Extract the [x, y] coordinate from the center of the cell holding the provided text.  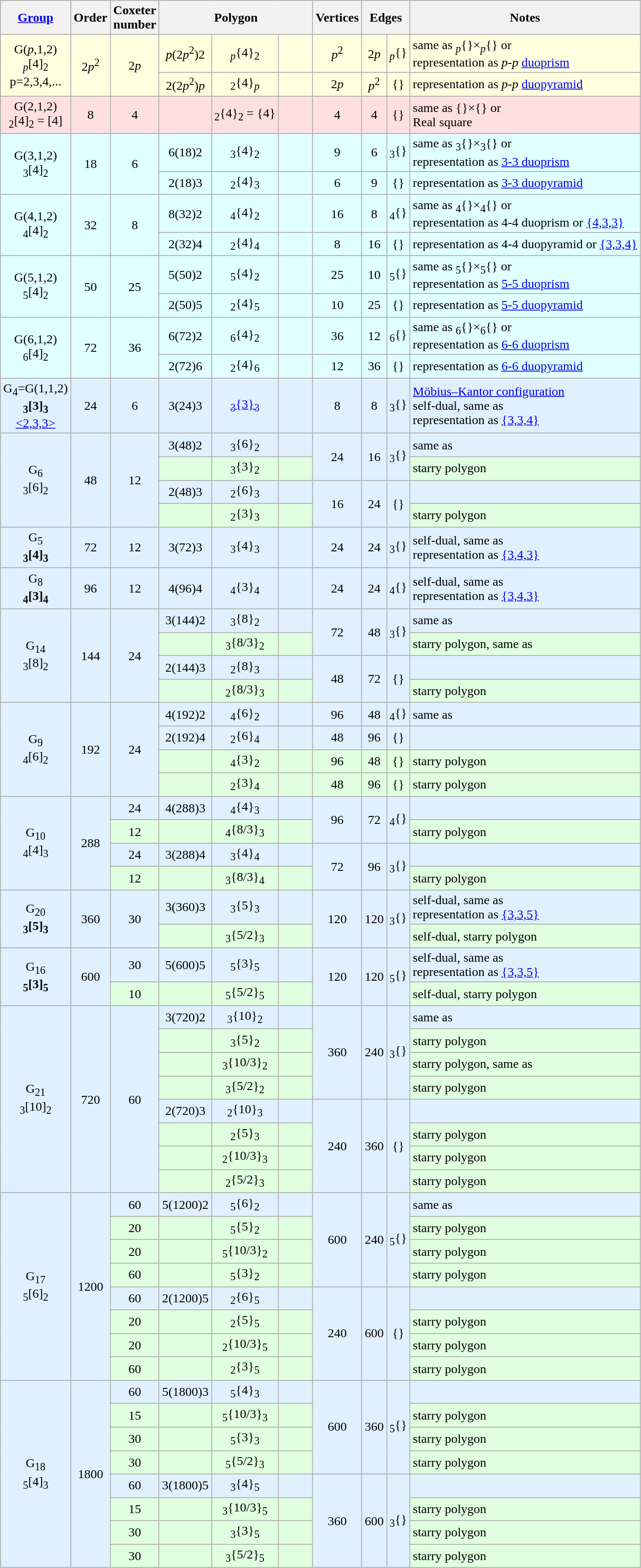
G(3,1,2) 3[4]2 [36, 164]
G203[5]3 [36, 919]
4{6}2 [245, 714]
3(48)2 [185, 445]
5{5/2}5 [245, 994]
2{5}3 [245, 1134]
2(32)4 [185, 244]
2(720)3 [185, 1111]
Group [36, 18]
2{8/3}3 [245, 691]
representation as 6-6 duopyramid [525, 366]
3{4}4 [245, 855]
3(360)3 [185, 907]
2{4}p [245, 84]
3{5/2}5 [245, 1556]
2{3}3 [245, 515]
5(600)5 [185, 965]
3{10}2 [245, 1017]
3{4}3 [245, 548]
G53[4]3 [36, 548]
G94[6]2 [36, 749]
Notes [525, 18]
2(72)6 [185, 366]
3{5}2 [245, 1040]
3{8/3}4 [245, 878]
2{3}4 [245, 784]
Polygon [235, 18]
18 [91, 164]
representation as p-p duopyramid [525, 84]
6{4}2 [245, 336]
5(1200)2 [185, 1205]
50 [91, 286]
2{5/2}3 [245, 1181]
p{4}2 [245, 54]
2{10/3}3 [245, 1158]
2{3}5 [245, 1368]
2(48)3 [185, 492]
2{4}6 [245, 366]
4{8/3}3 [245, 831]
G165[3]5 [36, 977]
8(32)2 [185, 213]
1200 [91, 1287]
3{10/3}2 [245, 1064]
3{4}5 [245, 1486]
5{3}2 [245, 1275]
same as {}×{} or Real square [525, 115]
2(144)3 [185, 668]
288 [91, 843]
G185[4]3 [36, 1473]
p(2p2)2 [185, 54]
3{10/3}5 [245, 1509]
5{10/3}3 [245, 1415]
same as 4{}×4{} or representation as 4-4 duoprism or {4,3,3} [525, 213]
2p2 [91, 65]
same as 6{}×6{} or representation as 6-6 duoprism [525, 336]
3(144)2 [185, 621]
Order [91, 18]
2(1200)5 [185, 1298]
5{3}5 [245, 965]
G(2,1,2) 2[4]2 = [4] [36, 115]
32 [91, 226]
5{5/2}3 [245, 1462]
G213[10]2 [36, 1100]
1800 [91, 1473]
G175[6]2 [36, 1287]
representation as 4-4 duopyramid or {3,3,4} [525, 244]
2{4}2 = {4} [245, 115]
4(96)4 [185, 588]
G(p,1,2) p[4]2p=2,3,4,... [36, 65]
3{5}3 [245, 907]
144 [91, 656]
G104[4]3 [36, 843]
same as 5{}×5{} or representation as 5-5 duoprism [525, 275]
4{3}4 [245, 588]
2(18)3 [185, 183]
representation as 3-3 duopyramid [525, 183]
3{8}2 [245, 621]
720 [91, 1100]
representation as 5-5 duopyramid [525, 305]
2{4}5 [245, 305]
3(288)4 [185, 855]
3{5/2}3 [245, 936]
3(24)3 [185, 406]
192 [91, 749]
Edges [385, 18]
2{5}5 [245, 1321]
2(192)4 [185, 738]
4{4}3 [245, 808]
2{6}5 [245, 1298]
3{3}3 [245, 406]
2{10/3}5 [245, 1345]
2{4}4 [245, 244]
same as p{}×p{} or representation as p-p duoprism [525, 54]
5(1800)3 [185, 1392]
Vertices [337, 18]
G(4,1,2) 4[4]2 [36, 226]
4(288)3 [185, 808]
Coxeternumber [135, 18]
2{4}3 [245, 183]
6(72)2 [185, 336]
2{8}3 [245, 668]
3{3}5 [245, 1533]
3(720)2 [185, 1017]
3{3}2 [245, 468]
3{4}2 [245, 152]
3{6}2 [245, 445]
5{10/3}2 [245, 1251]
4{3}2 [245, 761]
G(6,1,2) 6[4]2 [36, 348]
G(5,1,2) 5[4]2 [36, 286]
2{6}4 [245, 738]
5(50)2 [185, 275]
G143[8]2 [36, 656]
4{4}2 [245, 213]
G4=G(1,1,2)3[3]3<2,3,3> [36, 406]
5{6}2 [245, 1205]
4(192)2 [185, 714]
5{3}3 [245, 1439]
Möbius–Kantor configurationself-dual, same as representation as {3,3,4} [525, 406]
3{8/3}2 [245, 644]
2{6}3 [245, 492]
same as 3{}×3{} or representation as 3-3 duoprism [525, 152]
G63[6]2 [36, 480]
p{} [398, 54]
3(72)3 [185, 548]
5{5}2 [245, 1228]
5{4}3 [245, 1392]
2(50)5 [185, 305]
2{10}3 [245, 1111]
3{5/2}2 [245, 1087]
2(2p2)p [185, 84]
5{4}2 [245, 275]
3(1800)5 [185, 1486]
6{} [398, 336]
G84[3]4 [36, 588]
6(18)2 [185, 152]
